Output the (x, y) coordinate of the center of the cell containing the given text.  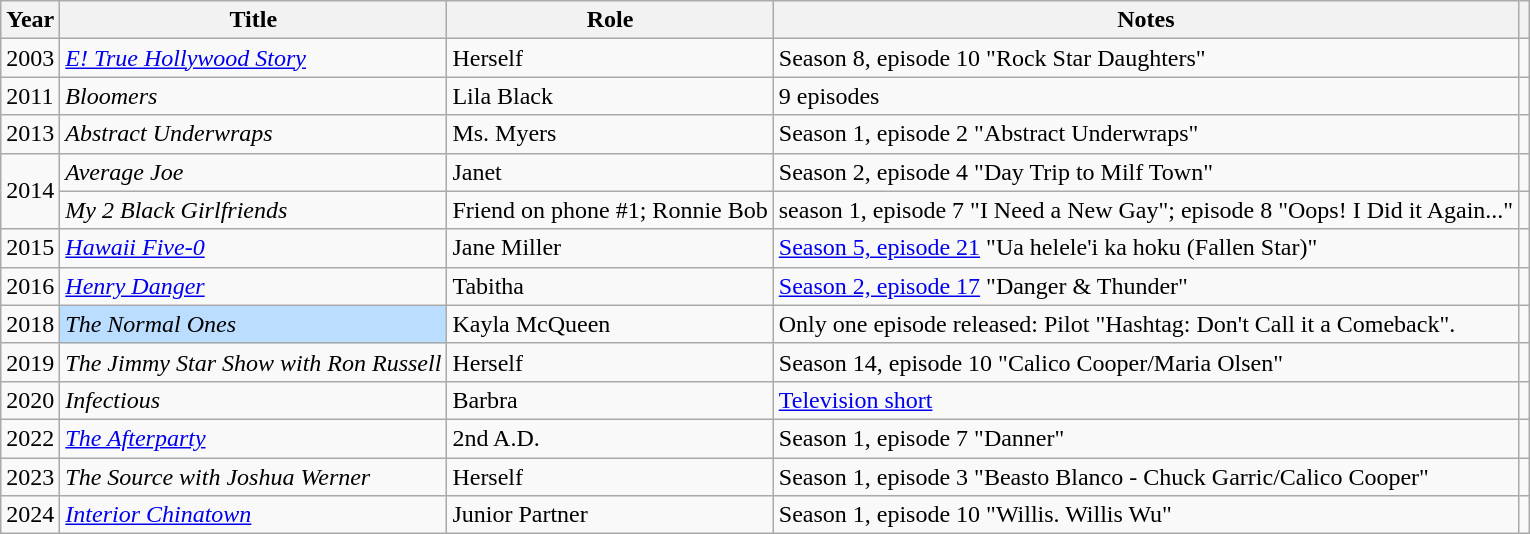
Season 5, episode 21 "Ua helele'i ka hoku (Fallen Star)" (1146, 248)
9 episodes (1146, 96)
2015 (30, 248)
2023 (30, 477)
Junior Partner (610, 515)
The Normal Ones (254, 324)
Season 1, episode 7 "Danner" (1146, 438)
The Jimmy Star Show with Ron Russell (254, 362)
Interior Chinatown (254, 515)
Janet (610, 172)
Hawaii Five-0 (254, 248)
Jane Miller (610, 248)
E! True Hollywood Story (254, 58)
Bloomers (254, 96)
Kayla McQueen (610, 324)
Abstract Underwraps (254, 134)
2013 (30, 134)
The Source with Joshua Werner (254, 477)
Year (30, 20)
2019 (30, 362)
Season 1, episode 10 "Willis. Willis Wu" (1146, 515)
2003 (30, 58)
Television short (1146, 400)
Only one episode released: Pilot "Hashtag: Don't Call it a Comeback". (1146, 324)
2014 (30, 191)
Season 14, episode 10 "Calico Cooper/Maria Olsen" (1146, 362)
Friend on phone #1; Ronnie Bob (610, 210)
2016 (30, 286)
Infectious (254, 400)
Season 2, episode 4 "Day Trip to Milf Town" (1146, 172)
2nd A.D. (610, 438)
Henry Danger (254, 286)
Season 8, episode 10 "Rock Star Daughters" (1146, 58)
2024 (30, 515)
Title (254, 20)
2020 (30, 400)
Barbra (610, 400)
My 2 Black Girlfriends (254, 210)
Tabitha (610, 286)
2022 (30, 438)
2011 (30, 96)
Role (610, 20)
Season 1, episode 2 "Abstract Underwraps" (1146, 134)
Lila Black (610, 96)
Season 1, episode 3 "Beasto Blanco - Chuck Garric/Calico Cooper" (1146, 477)
The Afterparty (254, 438)
season 1, episode 7 "I Need a New Gay"; episode 8 "Oops! I Did it Again..." (1146, 210)
Notes (1146, 20)
Ms. Myers (610, 134)
Average Joe (254, 172)
2018 (30, 324)
Season 2, episode 17 "Danger & Thunder" (1146, 286)
